Capture the cell that displays the provided text and extract its [X, Y] central coordinate. 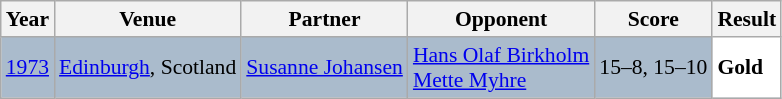
Year [28, 19]
Gold [746, 68]
Score [653, 19]
15–8, 15–10 [653, 68]
1973 [28, 68]
Partner [324, 19]
Result [746, 19]
Venue [148, 19]
Edinburgh, Scotland [148, 68]
Opponent [501, 19]
Susanne Johansen [324, 68]
Hans Olaf Birkholm Mette Myhre [501, 68]
